Return the [X, Y] coordinate for the center point of the cell that contains the specified text.  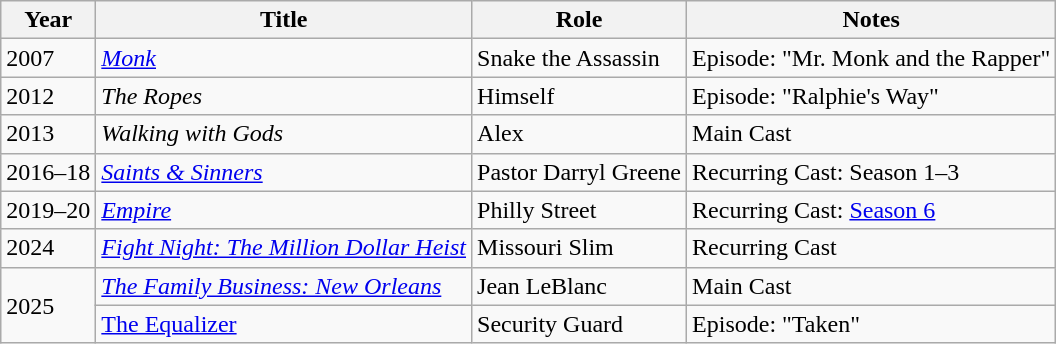
Recurring Cast: Season 1–3 [872, 172]
2007 [48, 58]
2013 [48, 134]
Monk [284, 58]
The Equalizer [284, 324]
Empire [284, 210]
Episode: "Mr. Monk and the Rapper" [872, 58]
Alex [580, 134]
Recurring Cast: Season 6 [872, 210]
2019–20 [48, 210]
Fight Night: The Million Dollar Heist [284, 248]
The Ropes [284, 96]
Himself [580, 96]
The Family Business: New Orleans [284, 286]
Recurring Cast [872, 248]
Episode: "Taken" [872, 324]
2025 [48, 305]
Title [284, 20]
Role [580, 20]
Episode: "Ralphie's Way" [872, 96]
Walking with Gods [284, 134]
Notes [872, 20]
Snake the Assassin [580, 58]
Year [48, 20]
Pastor Darryl Greene [580, 172]
Saints & Sinners [284, 172]
Missouri Slim [580, 248]
2012 [48, 96]
2016–18 [48, 172]
Jean LeBlanc [580, 286]
Security Guard [580, 324]
Philly Street [580, 210]
2024 [48, 248]
